Provide the (X, Y) coordinate of the cell's center where the given text is located.  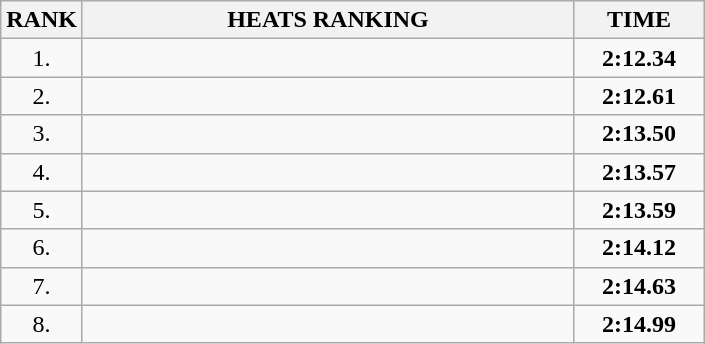
2:13.59 (640, 210)
2:13.57 (640, 172)
2:14.63 (640, 286)
6. (42, 248)
RANK (42, 20)
2:12.61 (640, 96)
2:14.12 (640, 248)
2. (42, 96)
5. (42, 210)
8. (42, 324)
HEATS RANKING (328, 20)
1. (42, 58)
4. (42, 172)
2:13.50 (640, 134)
7. (42, 286)
3. (42, 134)
TIME (640, 20)
2:14.99 (640, 324)
2:12.34 (640, 58)
